Find where the given text appears and provide that cell's center as [x, y] coordinate. 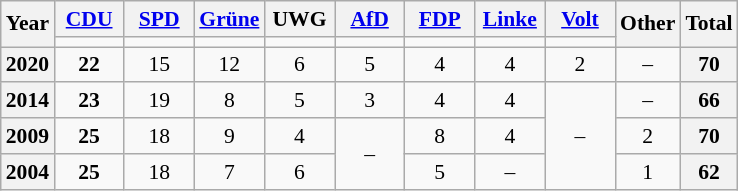
12 [229, 65]
AfD [370, 19]
Linke [510, 19]
9 [229, 136]
2020 [28, 65]
19 [159, 101]
Other [648, 24]
66 [708, 101]
23 [89, 101]
Year [28, 24]
Volt [580, 19]
2004 [28, 172]
UWG [299, 19]
2009 [28, 136]
2014 [28, 101]
FDP [440, 19]
Grüne [229, 19]
3 [370, 101]
7 [229, 172]
15 [159, 65]
CDU [89, 19]
62 [708, 172]
Total [708, 24]
1 [648, 172]
22 [89, 65]
SPD [159, 19]
